Find where the given text appears and provide that cell's center as (x, y) coordinate. 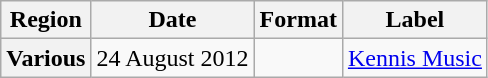
24 August 2012 (172, 58)
Date (172, 20)
Various (46, 58)
Kennis Music (414, 58)
Label (414, 20)
Region (46, 20)
Format (298, 20)
